Return [x, y] of the center of cell containing provided text 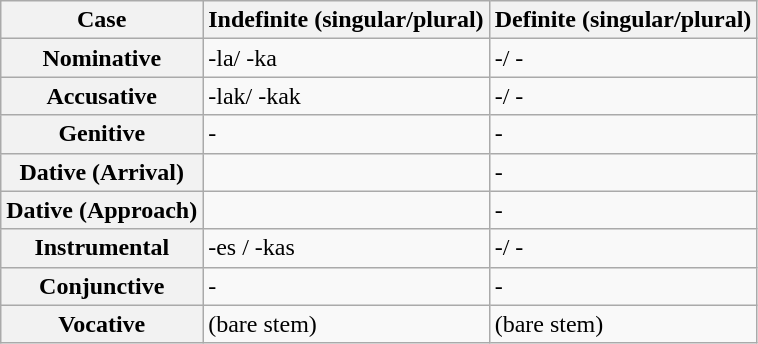
Genitive [102, 134]
Indefinite (singular/plural) [346, 20]
Accusative [102, 96]
Case [102, 20]
-lak/ -kak [346, 96]
Dative (Approach) [102, 210]
Definite (singular/plural) [623, 20]
Nominative [102, 58]
Conjunctive [102, 286]
Dative (Arrival) [102, 172]
-la/ -ka [346, 58]
-es / -kas [346, 248]
Vocative [102, 324]
Instrumental [102, 248]
